Determine the [X, Y] coordinate at the center of the cell enclosing the given text.  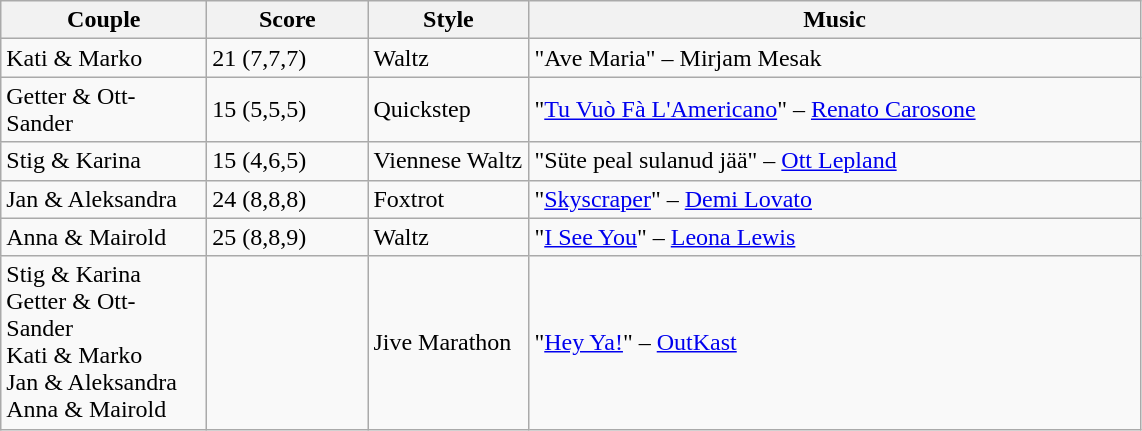
Style [448, 20]
Jive Marathon [448, 342]
Jan & Aleksandra [104, 199]
15 (5,5,5) [288, 110]
"Hey Ya!" – OutKast [834, 342]
Viennese Waltz [448, 161]
"I See You" – Leona Lewis [834, 237]
24 (8,8,8) [288, 199]
Quickstep [448, 110]
Kati & Marko [104, 58]
"Süte peal sulanud jää" – Ott Lepland [834, 161]
15 (4,6,5) [288, 161]
Foxtrot [448, 199]
Couple [104, 20]
25 (8,8,9) [288, 237]
"Tu Vuò Fà L'Americano" – Renato Carosone [834, 110]
Music [834, 20]
Stig & KarinaGetter & Ott-SanderKati & MarkoJan & AleksandraAnna & Mairold [104, 342]
Score [288, 20]
Anna & Mairold [104, 237]
"Skyscraper" – Demi Lovato [834, 199]
Getter & Ott-Sander [104, 110]
21 (7,7,7) [288, 58]
Stig & Karina [104, 161]
"Ave Maria" – Mirjam Mesak [834, 58]
